Determine the [X, Y] coordinate at the center of the cell enclosing the given text.  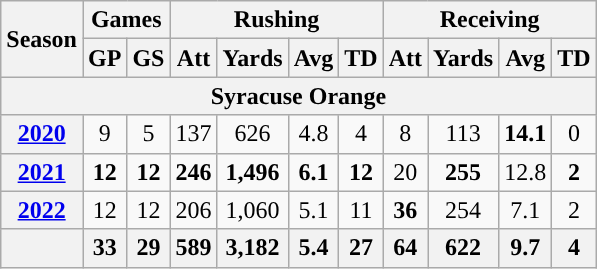
255 [464, 172]
246 [194, 172]
589 [194, 248]
Receiving [490, 20]
8 [405, 134]
0 [574, 134]
622 [464, 248]
137 [194, 134]
GP [104, 58]
626 [252, 134]
206 [194, 210]
2021 [42, 172]
5.1 [314, 210]
Season [42, 39]
11 [361, 210]
33 [104, 248]
Games [126, 20]
3,182 [252, 248]
12.8 [526, 172]
Rushing [276, 20]
2020 [42, 134]
GS [148, 58]
20 [405, 172]
9 [104, 134]
27 [361, 248]
4.8 [314, 134]
5 [148, 134]
Syracuse Orange [298, 96]
1,060 [252, 210]
6.1 [314, 172]
1,496 [252, 172]
14.1 [526, 134]
5.4 [314, 248]
2022 [42, 210]
29 [148, 248]
254 [464, 210]
36 [405, 210]
64 [405, 248]
113 [464, 134]
7.1 [526, 210]
9.7 [526, 248]
